Identify which cell holds the provided text, then report its [X, Y] central coordinate. 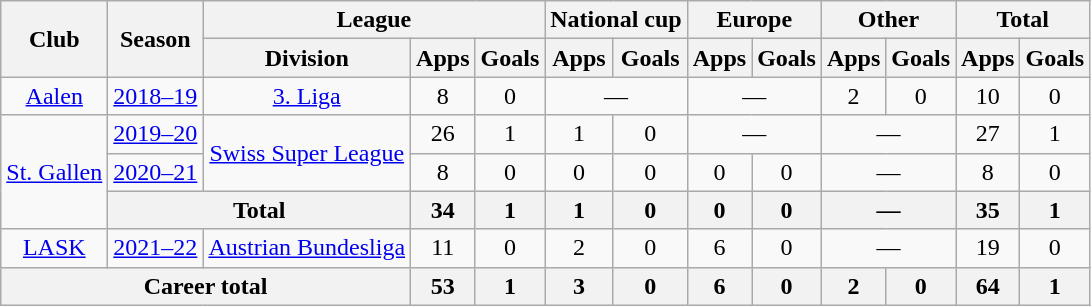
Club [54, 39]
3 [579, 286]
Season [156, 39]
10 [988, 96]
19 [988, 248]
3. Liga [307, 96]
2019–20 [156, 134]
11 [443, 248]
LASK [54, 248]
National cup [616, 20]
Other [888, 20]
Europe [754, 20]
53 [443, 286]
Swiss Super League [307, 153]
34 [443, 210]
35 [988, 210]
League [374, 20]
Austrian Bundesliga [307, 248]
2020–21 [156, 172]
2021–22 [156, 248]
St. Gallen [54, 172]
2018–19 [156, 96]
Aalen [54, 96]
64 [988, 286]
Career total [206, 286]
Division [307, 58]
27 [988, 134]
26 [443, 134]
